Locate the cell with the specified text and output its [X, Y] center coordinate. 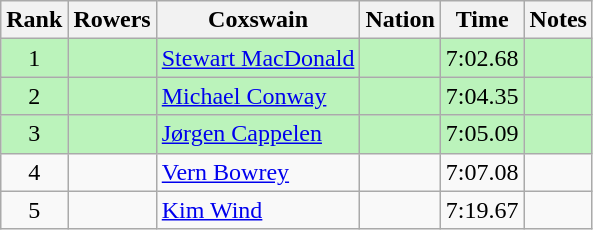
2 [34, 96]
7:07.08 [482, 172]
7:02.68 [482, 58]
3 [34, 134]
7:05.09 [482, 134]
Time [482, 20]
Nation [400, 20]
Kim Wind [258, 210]
4 [34, 172]
Jørgen Cappelen [258, 134]
Stewart MacDonald [258, 58]
7:04.35 [482, 96]
5 [34, 210]
1 [34, 58]
Rank [34, 20]
7:19.67 [482, 210]
Notes [558, 20]
Michael Conway [258, 96]
Rowers [112, 20]
Coxswain [258, 20]
Vern Bowrey [258, 172]
